Extract the [x, y] coordinate from the center of the cell holding the provided text.  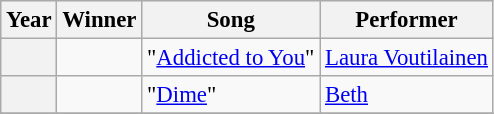
Laura Voutilainen [407, 58]
Beth [407, 95]
"Dime" [231, 95]
Winner [100, 20]
"Addicted to You" [231, 58]
Performer [407, 20]
Year [29, 20]
Song [231, 20]
